Output the [X, Y] coordinate of the center of the cell containing the given text.  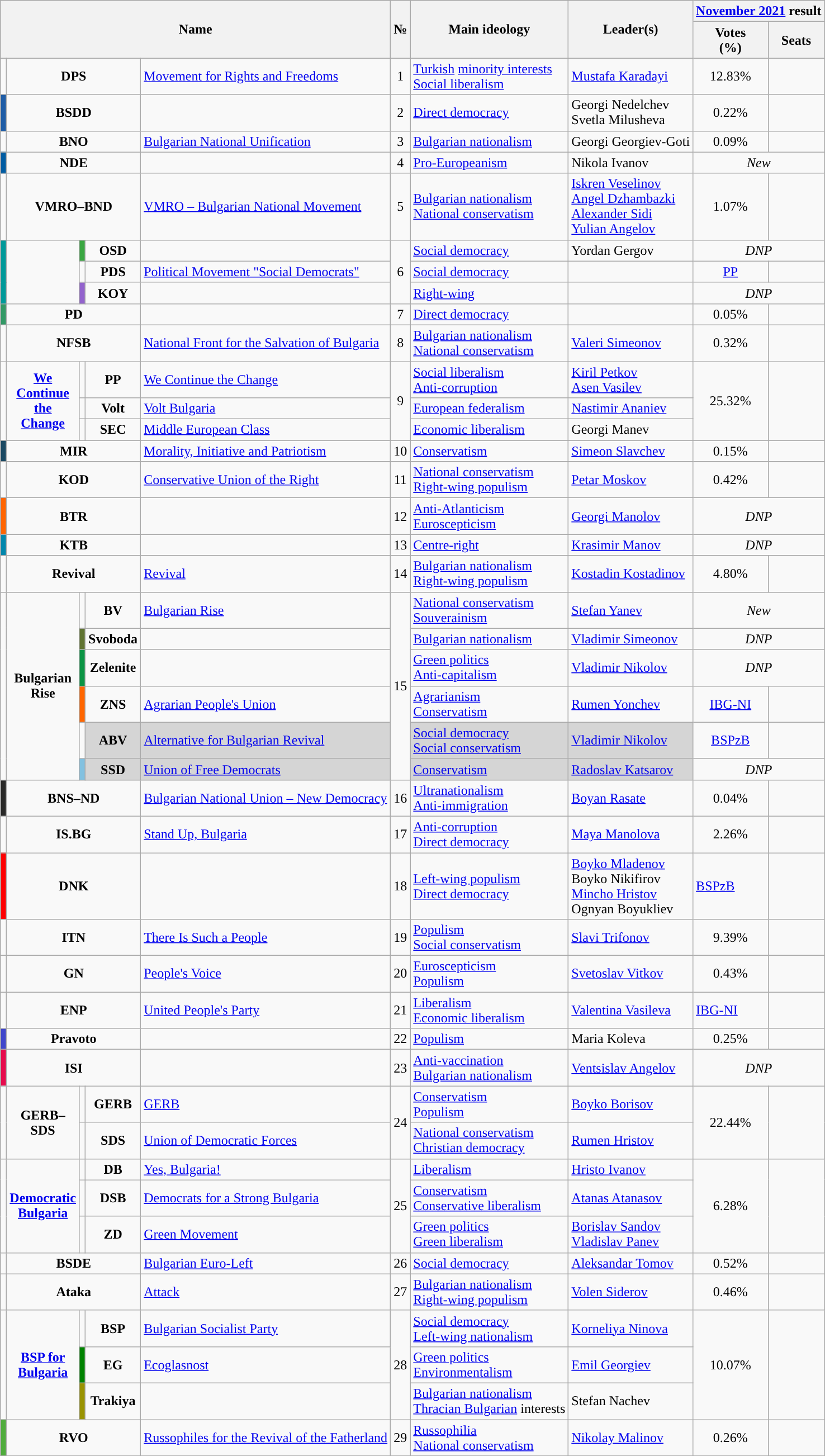
November 2021 result [759, 11]
Maria Koleva [630, 1039]
Petar Moskov [630, 480]
ITN [74, 938]
0.42% [731, 480]
Volen Siderov [630, 1292]
Attack [266, 1292]
UltranationalismAnti-immigration [490, 798]
National conservatismRight-wing populism [490, 480]
Krasimir Manov [630, 545]
Union of Democratic Forces [266, 1140]
Volt Bulgaria [266, 409]
PDS [113, 272]
15 [400, 686]
BSP [113, 1328]
0.46% [731, 1292]
BNS–ND [74, 798]
Democrats for a Strong Bulgaria [266, 1198]
10 [400, 451]
Iskren VeselinovAngel DzhambazkiAlexander SidiYulian Angelov [630, 207]
MIR [74, 451]
Radoslav Katsarov [630, 769]
Green politicsAnti-capitalism [490, 667]
Atanas Atanasov [630, 1198]
VMRO–BND [74, 207]
0.22% [731, 113]
Simeon Slavchev [630, 451]
Turkish minority interestsSocial liberalism [490, 76]
0.52% [731, 1263]
1 [400, 76]
BSDD [74, 113]
Movement for Rights and Freedoms [266, 76]
21 [400, 1011]
Nastimir Ananiev [630, 409]
Kostadin Kostadinov [630, 573]
Leader(s) [630, 29]
SDS [113, 1140]
GN [74, 974]
Anti-AtlanticismEuroscepticism [490, 516]
EG [113, 1365]
2 [400, 113]
DPS [74, 76]
Boyko MladenovBoyko NikifirovMincho HristovOgnyan Boyukliev [630, 886]
DNK [74, 886]
We Continue the Change [266, 379]
16 [400, 798]
Green politicsEnvironmentalism [490, 1365]
RussophiliaNational conservatism [490, 1438]
22 [400, 1039]
8 [400, 343]
Vladimir Simeonov [630, 639]
DB [113, 1169]
Ventsislav Angelov [630, 1068]
Pro-Europeanism [490, 163]
Seats [796, 40]
Green Movement [266, 1234]
Korneliya Ninova [630, 1328]
Kiril PetkovAsen Vasilev [630, 379]
NFSB [74, 343]
Bulgarian Euro-Left [266, 1263]
Centre-right [490, 545]
PopulismSocial conservatism [490, 938]
№ [400, 29]
Maya Manolova [630, 834]
Green politicsGreen liberalism [490, 1234]
Economic liberalism [490, 430]
Georgi Manev [630, 430]
Bulgarian National Unification [266, 141]
Right-wing [490, 293]
25.32% [731, 400]
Agrarian People's Union [266, 704]
ZD [113, 1234]
IS.BG [74, 834]
Stefan Nachev [630, 1401]
Bulgarian Rise [266, 610]
Georgi Manolov [630, 516]
22.44% [731, 1122]
ZNS [113, 704]
Trakiya [113, 1401]
VMRO – Bulgarian National Movement [266, 207]
7 [400, 314]
4.80% [731, 573]
Zelenite [113, 667]
24 [400, 1122]
Bulgarian National Union – New Democracy [266, 798]
5 [400, 207]
ABV [113, 740]
Ecoglasnost [266, 1365]
14 [400, 573]
0.04% [731, 798]
Aleksandar Tomov [630, 1263]
0.32% [731, 343]
Alternative for Bulgarian Revival [266, 740]
Yordan Gergov [630, 250]
Svoboda [113, 639]
People's Voice [266, 974]
25 [400, 1206]
National conservatismChristian democracy [490, 1140]
PD [74, 314]
12 [400, 516]
Borislav SandovVladislav Panev [630, 1234]
Anti-vaccinationBulgarian nationalism [490, 1068]
KOD [74, 480]
2.26% [731, 834]
EuroscepticismPopulism [490, 974]
European federalism [490, 409]
Left-wing populismDirect democracy [490, 886]
National conservatismSouverainism [490, 610]
Pravoto [74, 1039]
Bulgarian Socialist Party [266, 1328]
20 [400, 974]
Middle European Class [266, 430]
Liberalism [490, 1169]
28 [400, 1365]
Boyko Borisov [630, 1104]
19 [400, 938]
Nikolay Malinov [630, 1438]
Nikola Ivanov [630, 163]
RVO [74, 1438]
Union of Free Democrats [266, 769]
Anti-corruptionDirect democracy [490, 834]
Conservative Union of the Right [266, 480]
17 [400, 834]
BulgarianRise [43, 686]
Mustafa Karadayi [630, 76]
26 [400, 1263]
Valentina Vasileva [630, 1011]
Boyan Rasate [630, 798]
9 [400, 400]
Main ideology [490, 29]
Votes(%) [731, 40]
ISI [74, 1068]
29 [400, 1438]
LiberalismEconomic liberalism [490, 1011]
Georgi Georgiev-Goti [630, 141]
DSB [113, 1198]
10.07% [731, 1365]
Russophiles for the Revival of the Fatherland [266, 1438]
6.28% [731, 1206]
Slavi Trifonov [630, 938]
Political Movement "Social Democrats" [266, 272]
Rumen Hristov [630, 1140]
ConservatismPopulism [490, 1104]
Bulgarian nationalismThracian Bulgarian interests [490, 1401]
BNO [74, 141]
GERB–SDS [43, 1122]
1.07% [731, 207]
BSP forBulgaria [43, 1365]
Rumen Yonchev [630, 704]
Ataka [74, 1292]
Hristo Ivanov [630, 1169]
6 [400, 272]
Stand Up, Bulgaria [266, 834]
AgrarianismConservatism [490, 704]
0.25% [731, 1039]
There Is Such a People [266, 938]
Populism [490, 1039]
United People's Party [266, 1011]
Social democracySocial conservatism [490, 740]
Volt [113, 409]
Georgi NedelchevSvetla Milusheva [630, 113]
0.05% [731, 314]
OSD [113, 250]
Stefan Yanev [630, 610]
Emil Georgiev [630, 1365]
3 [400, 141]
0.15% [731, 451]
KOY [113, 293]
ConservatismConservative liberalism [490, 1198]
27 [400, 1292]
Social democracyLeft-wing nationalism [490, 1328]
4 [400, 163]
0.43% [731, 974]
WeContinuetheChange [43, 400]
Yes, Bulgaria! [266, 1169]
18 [400, 886]
BV [113, 610]
SEC [113, 430]
Name [196, 29]
9.39% [731, 938]
BTR [74, 516]
0.26% [731, 1438]
12.83% [731, 76]
Svetoslav Vitkov [630, 974]
Social liberalismAnti-corruption [490, 379]
BSDE [74, 1263]
Morality, Initiative and Patriotism [266, 451]
NDE [74, 163]
0.09% [731, 141]
KTB [74, 545]
ENP [74, 1011]
11 [400, 480]
National Front for the Salvation of Bulgaria [266, 343]
Valeri Simeonov [630, 343]
13 [400, 545]
DemocraticBulgaria [43, 1206]
23 [400, 1068]
SSD [113, 769]
